Locate the cell with the specified text and output its [x, y] center coordinate. 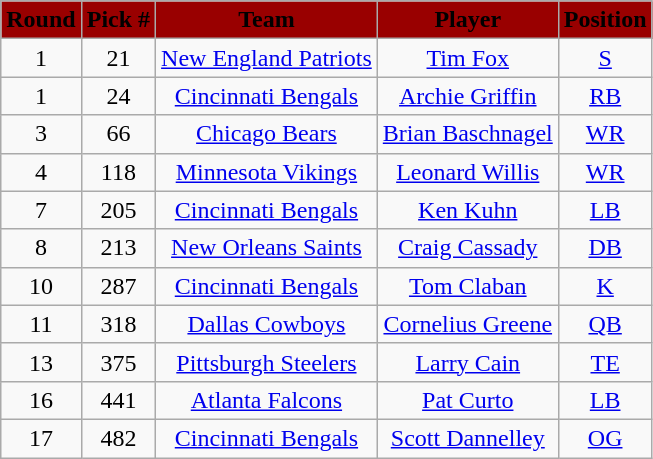
Cornelius Greene [468, 324]
21 [118, 58]
Atlanta Falcons [267, 400]
Leonard Willis [468, 172]
Craig Cassady [468, 248]
482 [118, 438]
66 [118, 134]
Pittsburgh Steelers [267, 362]
13 [41, 362]
K [605, 286]
11 [41, 324]
Scott Dannelley [468, 438]
Team [267, 20]
375 [118, 362]
318 [118, 324]
Chicago Bears [267, 134]
Minnesota Vikings [267, 172]
118 [118, 172]
Dallas Cowboys [267, 324]
8 [41, 248]
RB [605, 96]
Archie Griffin [468, 96]
Pick # [118, 20]
4 [41, 172]
DB [605, 248]
Position [605, 20]
3 [41, 134]
213 [118, 248]
Larry Cain [468, 362]
S [605, 58]
16 [41, 400]
24 [118, 96]
New Orleans Saints [267, 248]
7 [41, 210]
Tim Fox [468, 58]
17 [41, 438]
441 [118, 400]
Player [468, 20]
10 [41, 286]
Brian Baschnagel [468, 134]
287 [118, 286]
Round [41, 20]
QB [605, 324]
OG [605, 438]
TE [605, 362]
205 [118, 210]
Pat Curto [468, 400]
New England Patriots [267, 58]
Ken Kuhn [468, 210]
Tom Claban [468, 286]
